Identify which cell holds the provided text, then report its (X, Y) central coordinate. 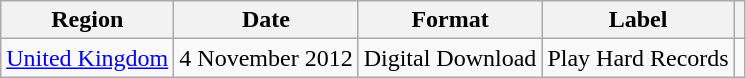
Date (266, 20)
United Kingdom (88, 58)
Label (638, 20)
Play Hard Records (638, 58)
Format (450, 20)
4 November 2012 (266, 58)
Region (88, 20)
Digital Download (450, 58)
